Search for the cell housing the specified text and yield its (x, y) center coordinate. 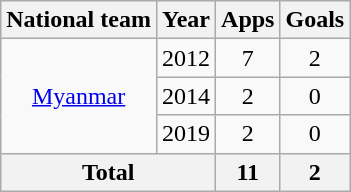
2019 (186, 134)
11 (248, 172)
Myanmar (79, 96)
7 (248, 58)
2012 (186, 58)
National team (79, 20)
Apps (248, 20)
Goals (315, 20)
Year (186, 20)
Total (108, 172)
2014 (186, 96)
